Find where the given text appears and provide that cell's center as [x, y] coordinate. 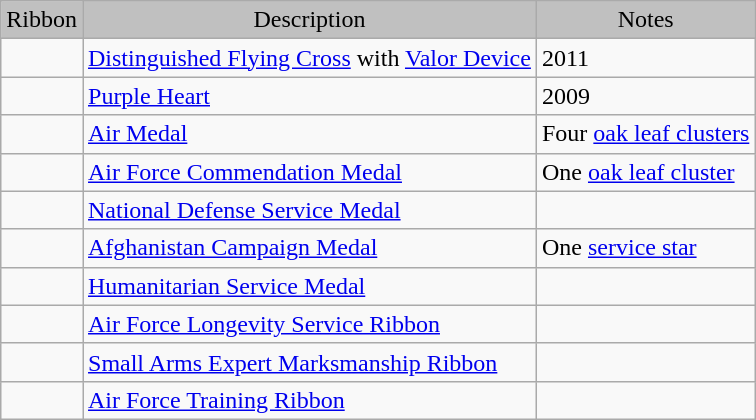
National Defense Service Medal [309, 210]
One oak leaf cluster [645, 172]
Humanitarian Service Medal [309, 286]
Air Medal [309, 134]
Small Arms Expert Marksmanship Ribbon [309, 362]
Four oak leaf clusters [645, 134]
Air Force Longevity Service Ribbon [309, 324]
Description [309, 20]
One service star [645, 248]
Ribbon [42, 20]
Afghanistan Campaign Medal [309, 248]
Air Force Training Ribbon [309, 400]
Distinguished Flying Cross with Valor Device [309, 58]
Notes [645, 20]
Purple Heart [309, 96]
2011 [645, 58]
2009 [645, 96]
Air Force Commendation Medal [309, 172]
